For the text-containing cell, return its midpoint in (x, y) coordinate format. 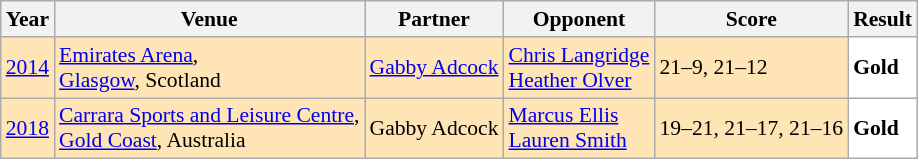
Opponent (580, 19)
Marcus Ellis Lauren Smith (580, 128)
Result (882, 19)
Venue (209, 19)
Emirates Arena,Glasgow, Scotland (209, 68)
Score (752, 19)
Carrara Sports and Leisure Centre,Gold Coast, Australia (209, 128)
21–9, 21–12 (752, 68)
Chris Langridge Heather Olver (580, 68)
Partner (434, 19)
2018 (28, 128)
Year (28, 19)
2014 (28, 68)
19–21, 21–17, 21–16 (752, 128)
